From the cell containing the given text, extract its center point as [x, y] coordinate. 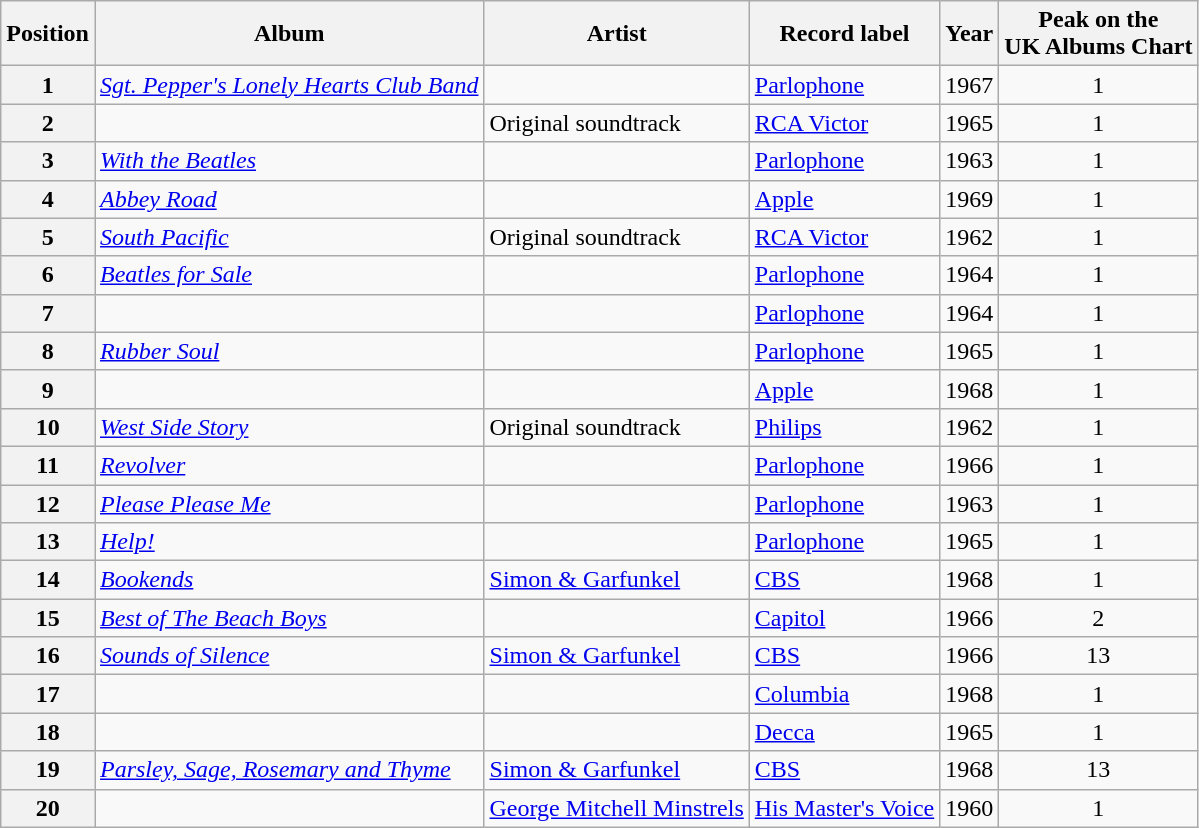
7 [48, 313]
Record label [844, 34]
16 [48, 656]
10 [48, 427]
Album [289, 34]
Sounds of Silence [289, 656]
Please Please Me [289, 503]
5 [48, 237]
19 [48, 770]
Help! [289, 542]
15 [48, 618]
9 [48, 389]
South Pacific [289, 237]
Parsley, Sage, Rosemary and Thyme [289, 770]
4 [48, 199]
Philips [844, 427]
Sgt. Pepper's Lonely Hearts Club Band [289, 85]
20 [48, 808]
3 [48, 161]
With the Beatles [289, 161]
11 [48, 465]
14 [48, 580]
17 [48, 694]
Abbey Road [289, 199]
1960 [970, 808]
Beatles for Sale [289, 275]
8 [48, 351]
18 [48, 732]
Decca [844, 732]
1967 [970, 85]
Year [970, 34]
Columbia [844, 694]
Best of The Beach Boys [289, 618]
Position [48, 34]
West Side Story [289, 427]
Rubber Soul [289, 351]
George Mitchell Minstrels [616, 808]
1969 [970, 199]
Peak on theUK Albums Chart [1098, 34]
Bookends [289, 580]
Revolver [289, 465]
His Master's Voice [844, 808]
Artist [616, 34]
6 [48, 275]
Capitol [844, 618]
12 [48, 503]
